Detect which cell encompasses the target text, then output its [X, Y] center coordinate. 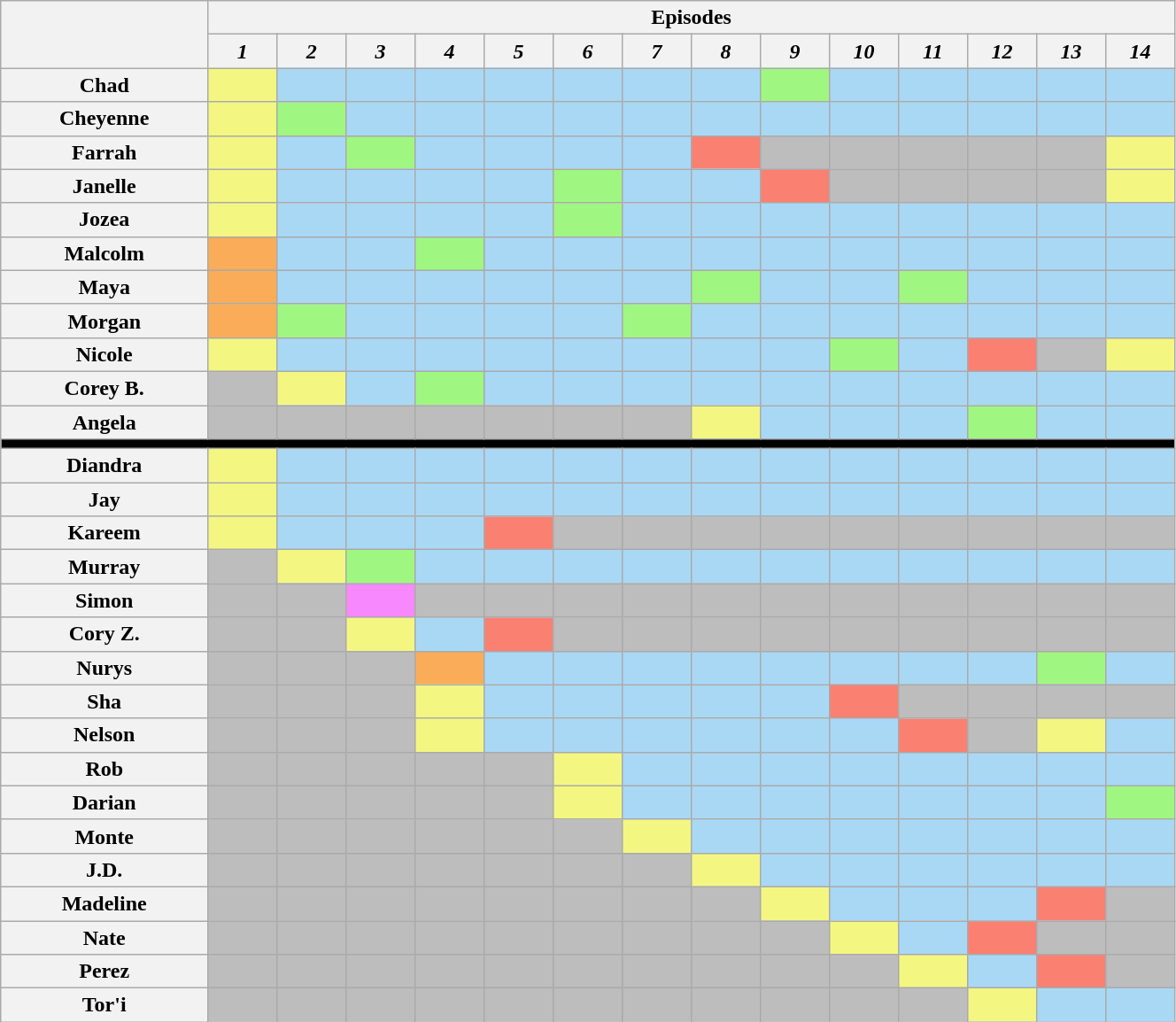
12 [1002, 51]
Diandra [104, 466]
Angela [104, 422]
Nurys [104, 668]
Sha [104, 701]
Nelson [104, 735]
Chad [104, 85]
1 [243, 51]
Episodes [692, 18]
8 [726, 51]
Corey B. [104, 388]
5 [519, 51]
Perez [104, 972]
Nicole [104, 354]
10 [863, 51]
2 [312, 51]
Jozea [104, 220]
Rob [104, 769]
Monte [104, 836]
Cheyenne [104, 119]
Murray [104, 567]
Kareem [104, 533]
Farrah [104, 152]
6 [588, 51]
9 [794, 51]
Malcolm [104, 253]
Tor'i [104, 1005]
13 [1071, 51]
Madeline [104, 903]
J.D. [104, 870]
7 [657, 51]
3 [381, 51]
11 [932, 51]
Janelle [104, 186]
Nate [104, 938]
Maya [104, 287]
14 [1140, 51]
Jay [104, 499]
4 [450, 51]
Morgan [104, 321]
Cory Z. [104, 634]
Darian [104, 802]
Simon [104, 600]
